Pinpoint the cell where the given text exists, returning its (x, y) midpoint coordinate. 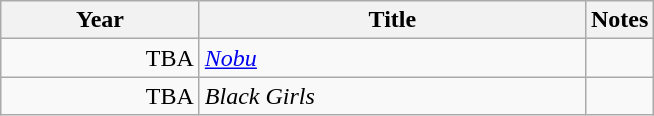
Black Girls (392, 96)
Year (100, 20)
Nobu (392, 58)
Notes (619, 20)
Title (392, 20)
